Scan for the cell matching the given text and deliver its [x, y] coordinate at center. 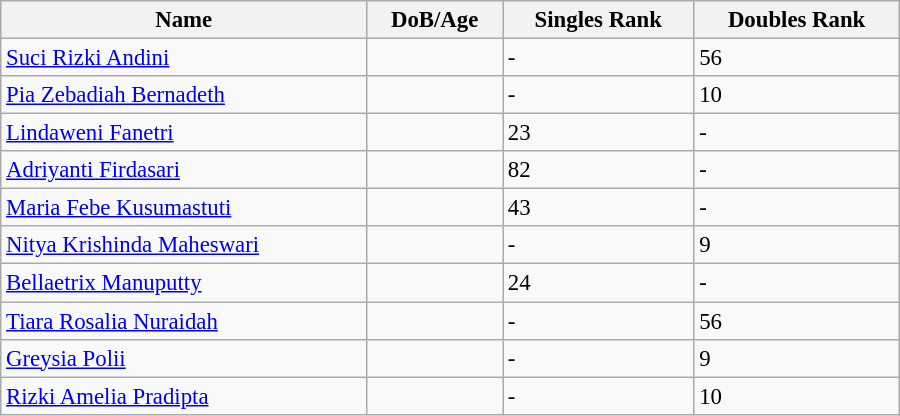
Pia Zebadiah Bernadeth [184, 95]
Name [184, 20]
Singles Rank [598, 20]
Doubles Rank [796, 20]
Rizki Amelia Pradipta [184, 396]
82 [598, 170]
Nitya Krishinda Maheswari [184, 245]
Adriyanti Firdasari [184, 170]
Lindaweni Fanetri [184, 133]
DoB/Age [435, 20]
24 [598, 283]
Maria Febe Kusumastuti [184, 208]
Tiara Rosalia Nuraidah [184, 321]
23 [598, 133]
Bellaetrix Manuputty [184, 283]
43 [598, 208]
Suci Rizki Andini [184, 58]
Greysia Polii [184, 358]
